Determine the [X, Y] coordinate at the center of the cell enclosing the given text.  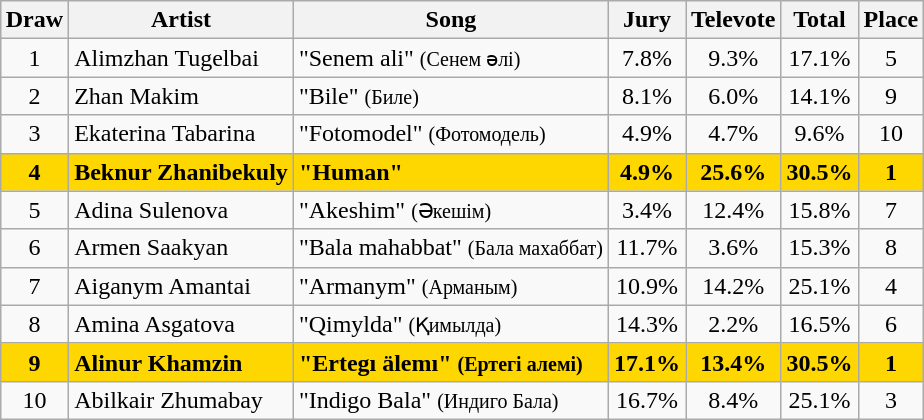
Aiganym Amantai [182, 286]
Amina Asgatova [182, 324]
Abilkair Zhumabay [182, 400]
"Human" [450, 172]
"Ertegı älemı" (Ертегi алемi) [450, 362]
Ekaterina Tabarina [182, 134]
12.4% [734, 210]
"Fotomodel" (Фотомодель) [450, 134]
4.7% [734, 134]
16.7% [646, 400]
Total [820, 20]
9.3% [734, 58]
Artist [182, 20]
14.3% [646, 324]
Zhan Makim [182, 96]
2 [34, 96]
Jury [646, 20]
Alimzhan Tugelbai [182, 58]
15.8% [820, 210]
Draw [34, 20]
8.4% [734, 400]
"Akeshim" (Әкешiм) [450, 210]
14.2% [734, 286]
Beknur Zhanibekuly [182, 172]
15.3% [820, 248]
"Bala mahabbat" (Бала махаббат) [450, 248]
"Bile" (Биле) [450, 96]
"Indigo Bala" (Индиго Бала) [450, 400]
13.4% [734, 362]
"Armanym" (Арманым) [450, 286]
Song [450, 20]
Place [891, 20]
Televote [734, 20]
14.1% [820, 96]
Armen Saakyan [182, 248]
"Senem ali" (Сенем әлі) [450, 58]
7.8% [646, 58]
10.9% [646, 286]
25.6% [734, 172]
6.0% [734, 96]
11.7% [646, 248]
3.4% [646, 210]
8.1% [646, 96]
"Qimylda" (Қимылда) [450, 324]
3.6% [734, 248]
9.6% [820, 134]
Adina Sulenova [182, 210]
Alinur Khamzin [182, 362]
16.5% [820, 324]
2.2% [734, 324]
